Identify which cell holds the provided text, then report its [x, y] central coordinate. 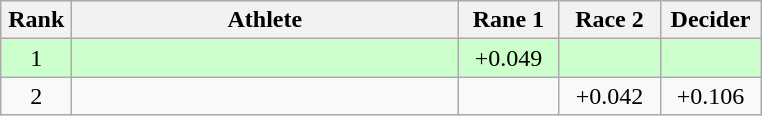
Rank [36, 20]
+0.106 [710, 96]
Race 2 [610, 20]
Decider [710, 20]
1 [36, 58]
+0.042 [610, 96]
2 [36, 96]
+0.049 [508, 58]
Athlete [265, 20]
Rane 1 [508, 20]
